Return the (X, Y) coordinate for the center point of the cell that contains the specified text.  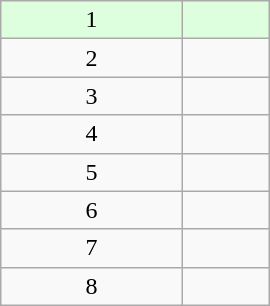
3 (92, 96)
5 (92, 172)
8 (92, 286)
6 (92, 210)
4 (92, 134)
2 (92, 58)
7 (92, 248)
1 (92, 20)
